Return (X, Y) of the center of cell containing provided text 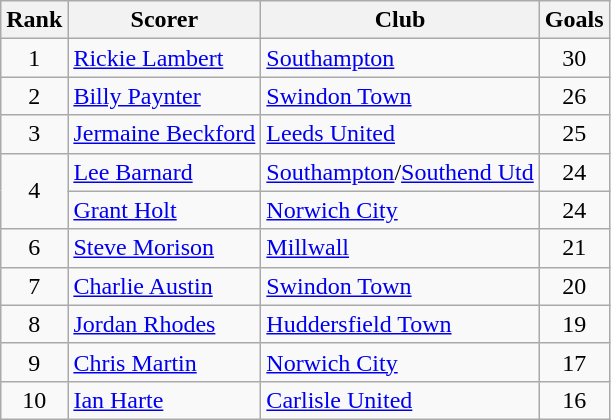
19 (574, 324)
Scorer (164, 20)
17 (574, 362)
3 (34, 134)
2 (34, 96)
Steve Morison (164, 248)
Rank (34, 20)
10 (34, 400)
Carlisle United (400, 400)
1 (34, 58)
Billy Paynter (164, 96)
Millwall (400, 248)
Chris Martin (164, 362)
7 (34, 286)
Jordan Rhodes (164, 324)
Leeds United (400, 134)
4 (34, 191)
20 (574, 286)
Grant Holt (164, 210)
Southampton/Southend Utd (400, 172)
6 (34, 248)
Lee Barnard (164, 172)
Goals (574, 20)
Huddersfield Town (400, 324)
8 (34, 324)
Ian Harte (164, 400)
9 (34, 362)
25 (574, 134)
Club (400, 20)
Jermaine Beckford (164, 134)
30 (574, 58)
16 (574, 400)
26 (574, 96)
Rickie Lambert (164, 58)
Southampton (400, 58)
Charlie Austin (164, 286)
21 (574, 248)
